Provide the [X, Y] coordinate of the cell's center where the given text is located.  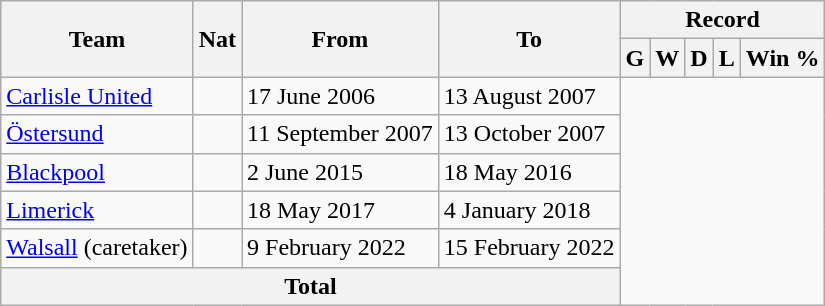
D [699, 58]
13 October 2007 [529, 134]
17 June 2006 [340, 96]
Team [97, 39]
18 May 2017 [340, 210]
13 August 2007 [529, 96]
2 June 2015 [340, 172]
Total [310, 286]
Blackpool [97, 172]
Win % [782, 58]
To [529, 39]
L [726, 58]
G [635, 58]
11 September 2007 [340, 134]
Carlisle United [97, 96]
18 May 2016 [529, 172]
Record [722, 20]
15 February 2022 [529, 248]
Nat [217, 39]
9 February 2022 [340, 248]
4 January 2018 [529, 210]
Walsall (caretaker) [97, 248]
Limerick [97, 210]
Östersund [97, 134]
W [668, 58]
From [340, 39]
